Pinpoint the cell where the given text exists, returning its (x, y) midpoint coordinate. 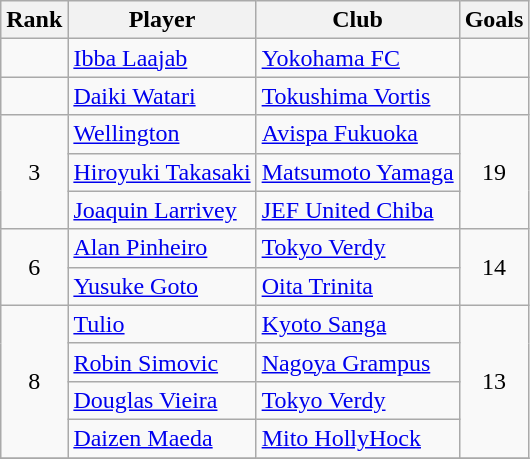
Daiki Watari (162, 96)
14 (494, 267)
Goals (494, 20)
Yusuke Goto (162, 286)
Robin Simovic (162, 362)
Tulio (162, 324)
Ibba Laajab (162, 58)
Club (358, 20)
Yokohama FC (358, 58)
Matsumoto Yamaga (358, 172)
Oita Trinita (358, 286)
Hiroyuki Takasaki (162, 172)
8 (34, 381)
Rank (34, 20)
Alan Pinheiro (162, 248)
Douglas Vieira (162, 400)
Player (162, 20)
Wellington (162, 134)
Daizen Maeda (162, 438)
Mito HollyHock (358, 438)
Kyoto Sanga (358, 324)
13 (494, 381)
6 (34, 267)
Joaquin Larrivey (162, 210)
Tokushima Vortis (358, 96)
JEF United Chiba (358, 210)
Nagoya Grampus (358, 362)
Avispa Fukuoka (358, 134)
19 (494, 172)
3 (34, 172)
